Pinpoint the cell where the given text exists, returning its [x, y] midpoint coordinate. 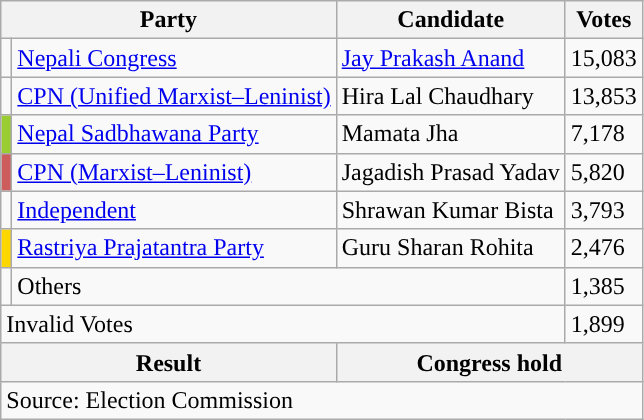
Jay Prakash Anand [450, 58]
Nepali Congress [174, 58]
1,385 [604, 286]
5,820 [604, 172]
Jagadish Prasad Yadav [450, 172]
7,178 [604, 134]
Mamata Jha [450, 134]
3,793 [604, 210]
Candidate [450, 20]
1,899 [604, 324]
15,083 [604, 58]
Guru Sharan Rohita [450, 248]
Shrawan Kumar Bista [450, 210]
CPN (Unified Marxist–Leninist) [174, 96]
Result [168, 362]
Others [288, 286]
Source: Election Commission [322, 400]
Rastriya Prajatantra Party [174, 248]
Congress hold [489, 362]
2,476 [604, 248]
Independent [174, 210]
CPN (Marxist–Leninist) [174, 172]
Invalid Votes [283, 324]
Party [168, 20]
Hira Lal Chaudhary [450, 96]
Votes [604, 20]
Nepal Sadbhawana Party [174, 134]
13,853 [604, 96]
